Return the [x, y] coordinate for the center point of the cell that contains the specified text.  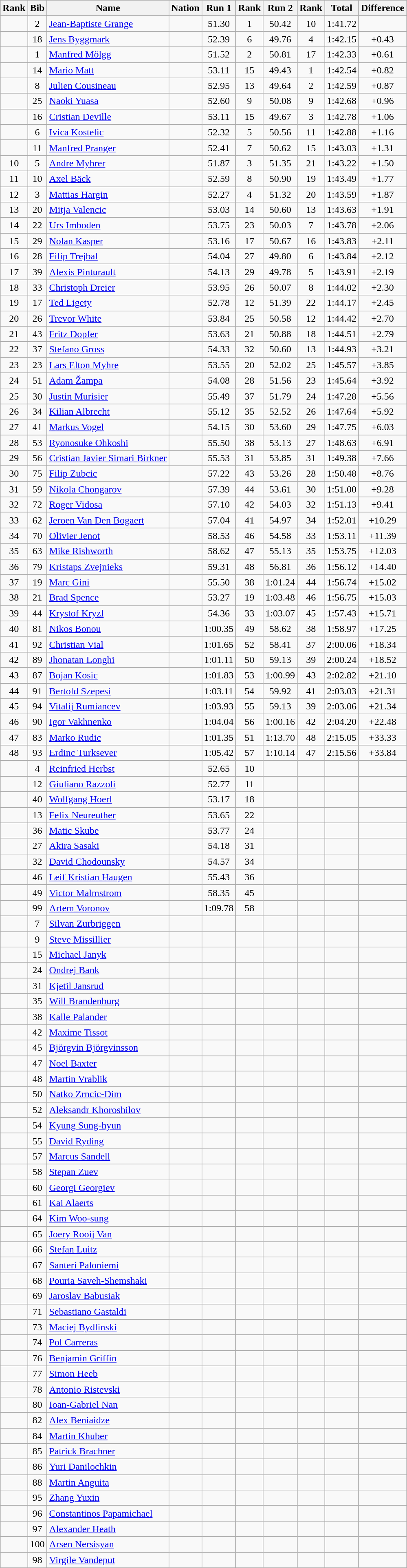
1:01.83 [219, 675]
1:56.74 [342, 582]
Christoph Dreier [108, 287]
1:43.59 [342, 194]
92 [37, 644]
+2.45 [382, 303]
Wolfgang Hoerl [108, 799]
1:47.28 [342, 396]
57.22 [219, 474]
1:03.11 [219, 691]
+0.61 [382, 55]
2:04.20 [342, 722]
Victor Malmstrom [108, 892]
91 [37, 691]
Stepan Zuev [108, 1172]
Nikos Bonou [108, 629]
Bojan Kosic [108, 675]
1:01.24 [280, 582]
+8.76 [382, 474]
+7.66 [382, 458]
49.78 [280, 272]
Kyung Sung-hyun [108, 1125]
2:15.05 [342, 738]
Zhang Yuxin [108, 1498]
+21.10 [382, 675]
73 [37, 1327]
1:03.48 [280, 598]
54.04 [219, 256]
Run 1 [219, 8]
+0.96 [382, 101]
Cristian Deville [108, 117]
2:00.24 [342, 660]
Urs Imboden [108, 225]
70 [37, 536]
2:02.82 [342, 675]
54.97 [280, 520]
51.52 [219, 55]
78 [37, 1389]
52.59 [219, 179]
1:53.75 [342, 551]
+1.31 [382, 148]
55.43 [219, 877]
53.27 [219, 598]
Ryonosuke Ohkoshi [108, 442]
+3.92 [382, 380]
49.76 [280, 39]
Name [108, 8]
Christian Vial [108, 644]
49.80 [280, 256]
David Chodounsky [108, 861]
1:53.11 [342, 536]
80 [37, 1405]
51.56 [280, 380]
1:56.12 [342, 567]
59.92 [280, 691]
+6.03 [382, 427]
+5.56 [382, 396]
52.60 [219, 101]
Bib [37, 8]
Simon Heeb [108, 1374]
+12.03 [382, 551]
Justin Murisier [108, 396]
Vitalij Rumiancev [108, 707]
1:48.63 [342, 442]
95 [37, 1498]
68 [37, 1281]
+21.34 [382, 707]
1:10.14 [280, 753]
+15.03 [382, 598]
52.65 [219, 769]
+2.30 [382, 287]
Nolan Kasper [108, 241]
65 [37, 1234]
97 [37, 1529]
1:43.78 [342, 225]
53.17 [219, 799]
93 [37, 753]
86 [37, 1467]
1:44.42 [342, 318]
Aleksandr Khoroshilov [108, 1110]
52.32 [219, 132]
+0.82 [382, 70]
1:51.13 [342, 505]
1:04.04 [219, 722]
96 [37, 1513]
+17.25 [382, 629]
55.12 [219, 411]
Kilian Albrecht [108, 411]
+14.40 [382, 567]
87 [37, 675]
72 [37, 505]
1:01.11 [219, 660]
Ivica Kostelic [108, 132]
1:43.49 [342, 179]
Andre Myhrer [108, 163]
69 [37, 1296]
+2.19 [382, 272]
1:42.78 [342, 117]
1:43.83 [342, 241]
1:47.75 [342, 427]
2:03.03 [342, 691]
60 [37, 1188]
Yuri Danilochkin [108, 1467]
79 [37, 567]
50.56 [280, 132]
1:43.91 [342, 272]
1:42.59 [342, 86]
Julien Cousineau [108, 86]
+1.16 [382, 132]
Jaroslav Babusiak [108, 1296]
Marko Rudic [108, 738]
55.53 [219, 458]
50.07 [280, 287]
1:03.93 [219, 707]
1:45.57 [342, 365]
53.95 [219, 287]
90 [37, 722]
53.60 [280, 427]
Pouria Saveh-Shemshaki [108, 1281]
Roger Vidosa [108, 505]
1:44.17 [342, 303]
57.04 [219, 520]
66 [37, 1250]
Kai Alaerts [108, 1203]
51.32 [280, 194]
1:42.68 [342, 101]
Axel Bäck [108, 179]
Natko Zrncic-Dim [108, 1094]
54.33 [219, 349]
1:00.16 [280, 722]
Jean-Baptiste Grange [108, 24]
1:41.72 [342, 24]
53.85 [280, 458]
Giuliano Razzoli [108, 784]
Constantinos Papamichael [108, 1513]
53.77 [219, 830]
Arsen Nersisyan [108, 1544]
Kalle Palander [108, 1017]
76 [37, 1358]
1:56.75 [342, 598]
Brad Spence [108, 598]
Difference [382, 8]
Kjetil Jansrud [108, 986]
77 [37, 1374]
Martin Khuber [108, 1435]
+1.77 [382, 179]
Matic Skube [108, 830]
Noel Baxter [108, 1063]
Olivier Jenot [108, 536]
53.75 [219, 225]
Lars Elton Myhre [108, 365]
+2.79 [382, 334]
Patrick Brachner [108, 1451]
+15.02 [382, 582]
Krystof Kryzl [108, 613]
55.49 [219, 396]
Kristaps Zvejnieks [108, 567]
52.02 [280, 365]
+22.48 [382, 722]
+18.52 [382, 660]
Will Brandenburg [108, 1001]
Markus Vogel [108, 427]
54.08 [219, 380]
+6.91 [382, 442]
1:52.01 [342, 520]
+1.91 [382, 210]
1:42.33 [342, 55]
50.81 [280, 55]
Sebastiano Gastaldi [108, 1312]
Naoki Yuasa [108, 101]
75 [37, 474]
1:47.64 [342, 411]
81 [37, 629]
Igor Vakhnenko [108, 722]
+21.31 [382, 691]
Run 2 [280, 8]
Leif Kristian Haugen [108, 877]
58.41 [280, 644]
1:49.38 [342, 458]
52.39 [219, 39]
62 [37, 520]
Felix Neureuther [108, 815]
Marc Gini [108, 582]
Virgile Vandeput [108, 1560]
2:00.06 [342, 644]
+33.84 [382, 753]
Nikola Chongarov [108, 489]
49.43 [280, 70]
1:44.51 [342, 334]
1:43.84 [342, 256]
54.58 [280, 536]
50.90 [280, 179]
54.57 [219, 861]
Maxime Tissot [108, 1032]
Mario Matt [108, 70]
51.30 [219, 24]
1:05.42 [219, 753]
1:58.97 [342, 629]
1:44.93 [342, 349]
1:57.43 [342, 613]
1:03.07 [280, 613]
51.79 [280, 396]
53.63 [219, 334]
52.41 [219, 148]
51.35 [280, 163]
63 [37, 551]
52.95 [219, 86]
+2.70 [382, 318]
+5.92 [382, 411]
Silvan Zurbriggen [108, 923]
Stefano Gross [108, 349]
57.10 [219, 505]
Adam Žampa [108, 380]
Mattias Hargin [108, 194]
84 [37, 1435]
51.39 [280, 303]
+33.33 [382, 738]
54.15 [219, 427]
+3.21 [382, 349]
Nation [185, 8]
55.13 [280, 551]
53.16 [219, 241]
+3.85 [382, 365]
59.31 [219, 567]
Trevor White [108, 318]
Santeri Paloniemi [108, 1265]
Georgi Georgiev [108, 1188]
1:42.54 [342, 70]
49.64 [280, 86]
Reinfried Herbst [108, 769]
52.27 [219, 194]
+2.12 [382, 256]
50.62 [280, 148]
1:50.48 [342, 474]
+10.29 [382, 520]
Manfred Mölgg [108, 55]
52.52 [280, 411]
74 [37, 1343]
53.65 [219, 815]
52.78 [219, 303]
1:43.03 [342, 148]
+1.50 [382, 163]
Joery Rooij Van [108, 1234]
54.36 [219, 613]
Artem Voronov [108, 908]
2:03.06 [342, 707]
Benjamin Griffin [108, 1358]
1:00.35 [219, 629]
50.42 [280, 24]
+2.11 [382, 241]
+0.43 [382, 39]
54.13 [219, 272]
Antonio Ristevski [108, 1389]
Marcus Sandell [108, 1156]
Bertold Szepesi [108, 691]
Cristian Javier Simari Birkner [108, 458]
51.87 [219, 163]
+18.34 [382, 644]
Martin Anguita [108, 1482]
99 [37, 908]
+9.41 [382, 505]
98 [37, 1560]
1:51.00 [342, 489]
+9.28 [382, 489]
94 [37, 707]
53.13 [280, 442]
53.26 [280, 474]
49.67 [280, 117]
71 [37, 1312]
1:00.99 [280, 675]
53.03 [219, 210]
Jeroen Van Den Bogaert [108, 520]
+2.06 [382, 225]
Maciej Bydlinski [108, 1327]
50.88 [280, 334]
Total [342, 8]
Erdinc Turksever [108, 753]
Jhonatan Longhi [108, 660]
Filip Trejbal [108, 256]
50.08 [280, 101]
53.61 [280, 489]
Jens Byggmark [108, 39]
Ioan-Gabriel Nan [108, 1405]
59 [37, 489]
1:42.88 [342, 132]
David Ryding [108, 1141]
88 [37, 1482]
85 [37, 1451]
+11.39 [382, 536]
50.67 [280, 241]
1:42.15 [342, 39]
54.03 [280, 505]
58.35 [219, 892]
+1.06 [382, 117]
89 [37, 660]
Mitja Valencic [108, 210]
56.81 [280, 567]
Manfred Pranger [108, 148]
Steve Missillier [108, 939]
1:13.70 [280, 738]
Björgvin Björgvinsson [108, 1048]
1:43.63 [342, 210]
Kim Woo-sung [108, 1219]
+0.87 [382, 86]
64 [37, 1219]
61 [37, 1203]
1:44.02 [342, 287]
Alex Beniaidze [108, 1420]
54.18 [219, 846]
1:43.22 [342, 163]
50.58 [280, 318]
Filip Zubcic [108, 474]
83 [37, 738]
1:45.64 [342, 380]
100 [37, 1544]
Michael Janyk [108, 955]
2:15.56 [342, 753]
+1.87 [382, 194]
58.53 [219, 536]
57.39 [219, 489]
Ondrej Bank [108, 970]
67 [37, 1265]
1:01.65 [219, 644]
Fritz Dopfer [108, 334]
53.84 [219, 318]
Martin Vrablik [108, 1079]
1:09.78 [219, 908]
52.77 [219, 784]
1:01.35 [219, 738]
Alexander Heath [108, 1529]
Pol Carreras [108, 1343]
82 [37, 1420]
Akira Sasaki [108, 846]
+15.71 [382, 613]
Mike Rishworth [108, 551]
53.55 [219, 365]
Alexis Pinturault [108, 272]
Ted Ligety [108, 303]
Stefan Luitz [108, 1250]
50.03 [280, 225]
